Search for the cell housing the specified text and yield its [X, Y] center coordinate. 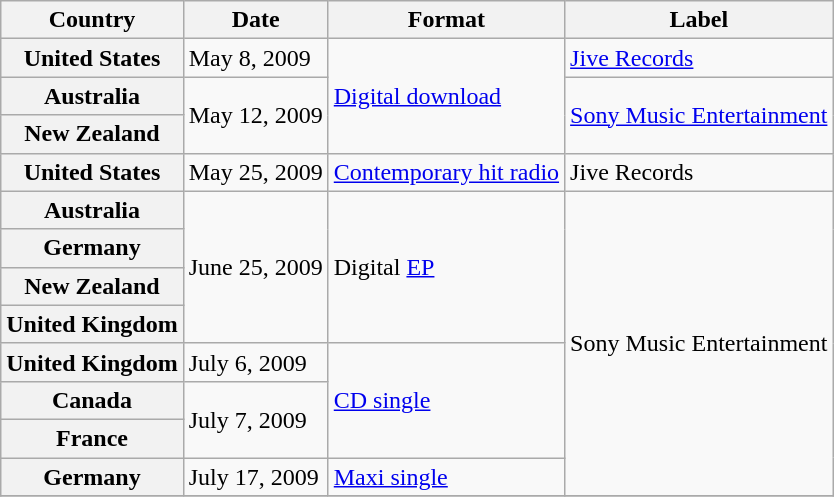
Contemporary hit radio [446, 172]
June 25, 2009 [256, 267]
May 12, 2009 [256, 115]
July 7, 2009 [256, 419]
July 17, 2009 [256, 477]
Label [699, 20]
Digital download [446, 96]
Digital EP [446, 267]
Canada [92, 400]
CD single [446, 400]
France [92, 438]
July 6, 2009 [256, 362]
Country [92, 20]
Date [256, 20]
May 8, 2009 [256, 58]
May 25, 2009 [256, 172]
Format [446, 20]
Maxi single [446, 477]
